Search for the cell housing the specified text and yield its [x, y] center coordinate. 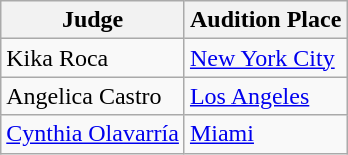
Los Angeles [265, 96]
Judge [93, 20]
Angelica Castro [93, 96]
Audition Place [265, 20]
New York City [265, 58]
Kika Roca [93, 58]
Cynthia Olavarría [93, 134]
Miami [265, 134]
